Return (X, Y) of the center of cell containing provided text 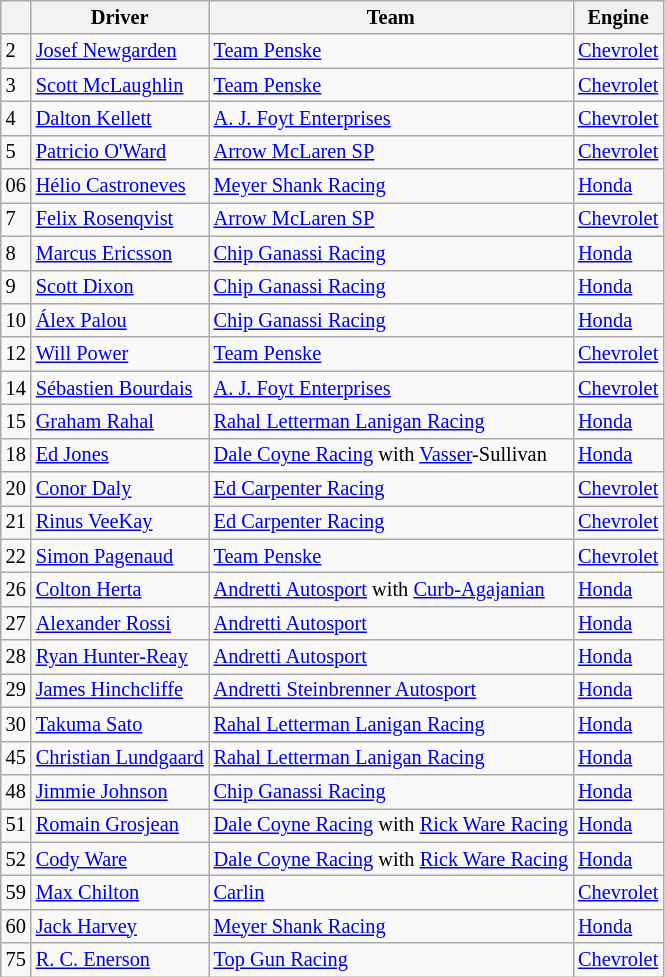
Carlin (391, 892)
Dale Coyne Racing with Vasser-Sullivan (391, 455)
9 (16, 287)
29 (16, 690)
51 (16, 825)
Will Power (120, 354)
48 (16, 791)
4 (16, 118)
Patricio O'Ward (120, 152)
5 (16, 152)
Marcus Ericsson (120, 253)
12 (16, 354)
Rinus VeeKay (120, 522)
8 (16, 253)
06 (16, 186)
52 (16, 859)
Jack Harvey (120, 926)
15 (16, 421)
45 (16, 758)
Conor Daly (120, 489)
Colton Herta (120, 589)
Sébastien Bourdais (120, 388)
Cody Ware (120, 859)
14 (16, 388)
Ryan Hunter-Reay (120, 657)
Hélio Castroneves (120, 186)
Romain Grosjean (120, 825)
75 (16, 960)
28 (16, 657)
10 (16, 320)
20 (16, 489)
60 (16, 926)
Top Gun Racing (391, 960)
Christian Lundgaard (120, 758)
Driver (120, 17)
Jimmie Johnson (120, 791)
Simon Pagenaud (120, 556)
30 (16, 724)
27 (16, 623)
Max Chilton (120, 892)
Andretti Autosport with Curb-Agajanian (391, 589)
2 (16, 51)
59 (16, 892)
26 (16, 589)
Felix Rosenqvist (120, 219)
Graham Rahal (120, 421)
Álex Palou (120, 320)
James Hinchcliffe (120, 690)
21 (16, 522)
Josef Newgarden (120, 51)
Andretti Steinbrenner Autosport (391, 690)
Team (391, 17)
R. C. Enerson (120, 960)
Dalton Kellett (120, 118)
3 (16, 85)
7 (16, 219)
Ed Jones (120, 455)
Takuma Sato (120, 724)
Scott Dixon (120, 287)
18 (16, 455)
22 (16, 556)
Alexander Rossi (120, 623)
Engine (618, 17)
Scott McLaughlin (120, 85)
